Find where the given text appears and provide that cell's center as (x, y) coordinate. 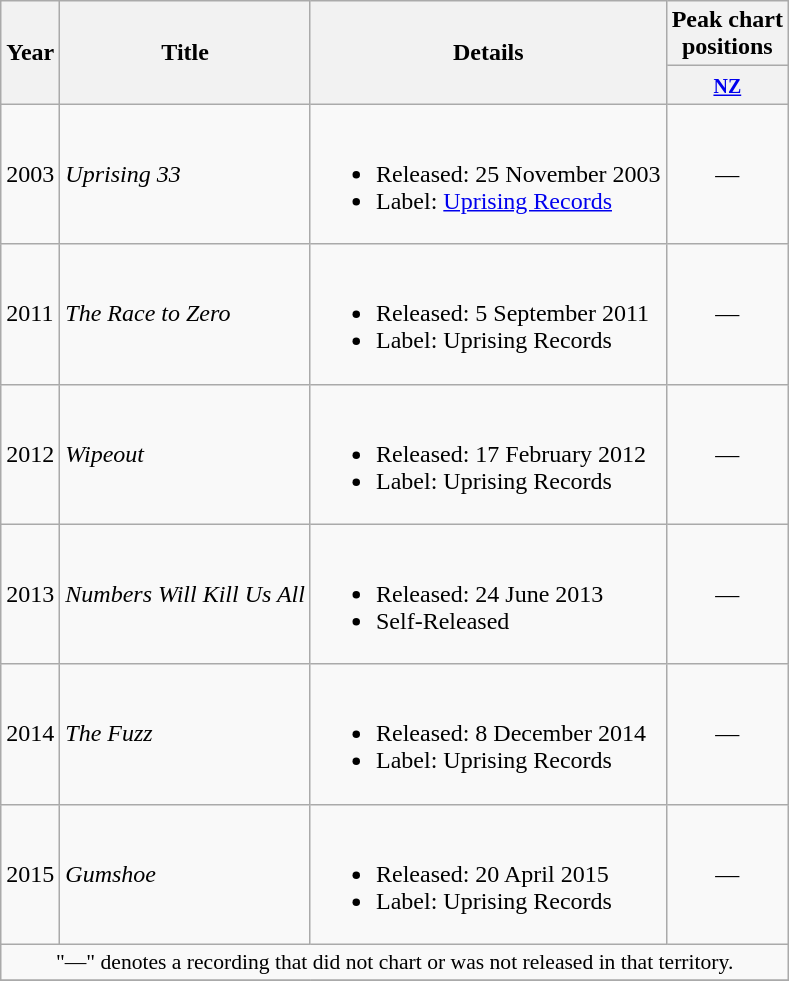
The Fuzz (186, 734)
2015 (30, 874)
Gumshoe (186, 874)
"—" denotes a recording that did not chart or was not released in that territory. (395, 962)
2014 (30, 734)
Year (30, 52)
Uprising 33 (186, 174)
Released: 17 February 2012Label: Uprising Records (488, 454)
Numbers Will Kill Us All (186, 594)
2011 (30, 314)
Wipeout (186, 454)
Released: 5 September 2011Label: Uprising Records (488, 314)
Released: 8 December 2014Label: Uprising Records (488, 734)
NZ (727, 85)
2012 (30, 454)
Released: 24 June 2013Self-Released (488, 594)
Released: 20 April 2015Label: Uprising Records (488, 874)
Details (488, 52)
Released: 25 November 2003Label: Uprising Records (488, 174)
2013 (30, 594)
2003 (30, 174)
Title (186, 52)
Peak chartpositions (727, 34)
The Race to Zero (186, 314)
